Extract the (X, Y) coordinate from the center of the cell holding the provided text.  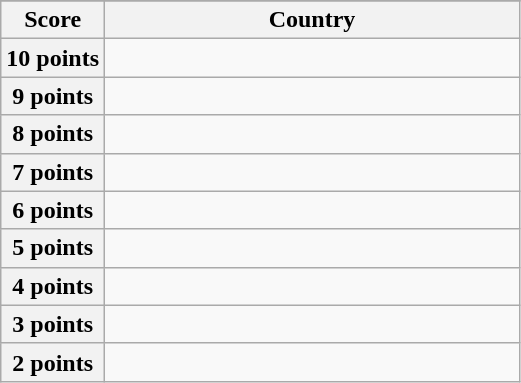
5 points (53, 248)
8 points (53, 134)
Score (53, 20)
4 points (53, 286)
3 points (53, 324)
Country (312, 20)
9 points (53, 96)
7 points (53, 172)
6 points (53, 210)
10 points (53, 58)
2 points (53, 362)
